From the cell containing the given text, extract its center point as [X, Y] coordinate. 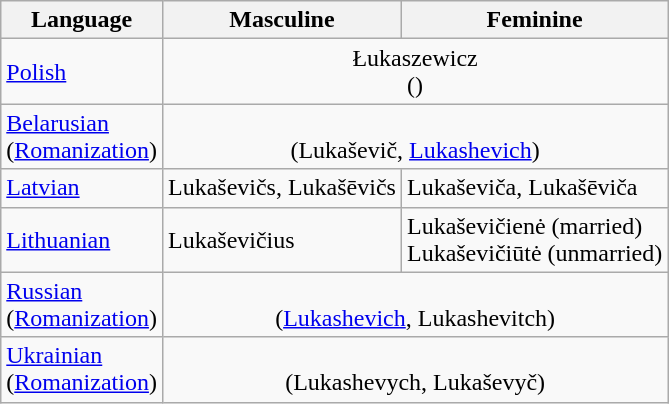
Lithuanian [82, 240]
Lukaševičienė (married)Lukaševičiūtė (unmarried) [534, 240]
Lukaševičius [282, 240]
(Lukashevych, Lukaševyč) [414, 370]
Lukaševiča, Lukašēviča [534, 188]
Language [82, 20]
Feminine [534, 20]
Belarusian (Romanization) [82, 136]
(Lukashevich, Lukashevitch) [414, 304]
Ukrainian (Romanization) [82, 370]
Masculine [282, 20]
(Lukaševič, Lukashevich) [414, 136]
Łukaszewicz () [414, 72]
Polish [82, 72]
Russian (Romanization) [82, 304]
Lukaševičs, Lukašēvičs [282, 188]
Latvian [82, 188]
